Scan for the cell matching the given text and deliver its (x, y) coordinate at center. 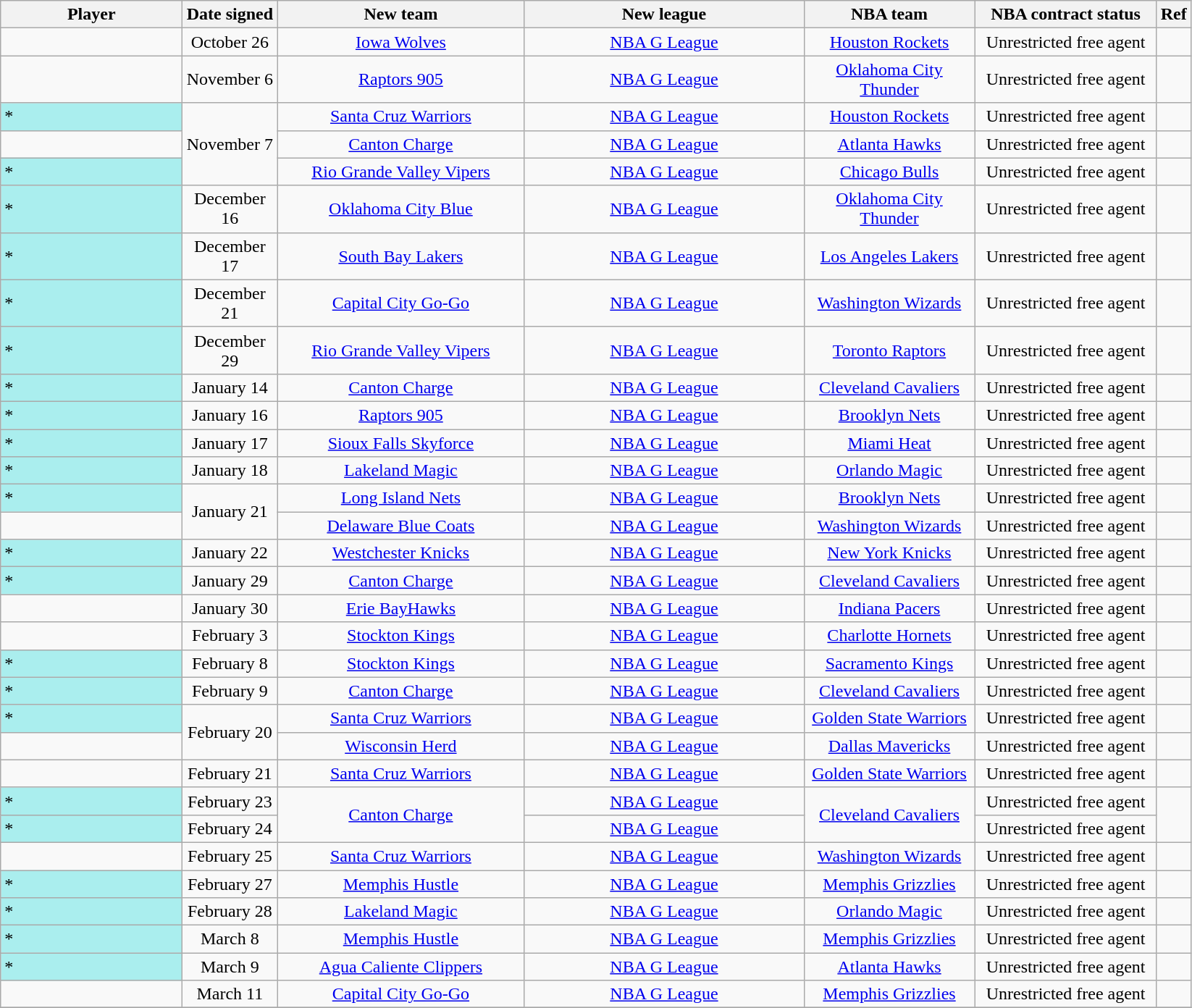
January 30 (230, 608)
October 26 (230, 42)
January 14 (230, 387)
February 28 (230, 912)
March 8 (230, 939)
January 29 (230, 581)
January 21 (230, 512)
February 27 (230, 884)
New team (401, 14)
New York Knicks (889, 553)
Indiana Pacers (889, 608)
Delaware Blue Coats (401, 526)
February 8 (230, 663)
Dallas Mavericks (889, 746)
Sacramento Kings (889, 663)
February 20 (230, 732)
Los Angeles Lakers (889, 256)
January 16 (230, 415)
Sioux Falls Skyforce (401, 442)
Long Island Nets (401, 498)
Wisconsin Herd (401, 746)
Agua Caliente Clippers (401, 967)
New league (664, 14)
February 23 (230, 801)
March 9 (230, 967)
NBA contract status (1066, 14)
Oklahoma City Blue (401, 209)
December 21 (230, 303)
Chicago Bulls (889, 172)
Toronto Raptors (889, 350)
South Bay Lakers (401, 256)
Erie BayHawks (401, 608)
February 9 (230, 691)
Iowa Wolves (401, 42)
December 17 (230, 256)
December 16 (230, 209)
Ref (1173, 14)
Date signed (230, 14)
Westchester Knicks (401, 553)
November 7 (230, 144)
February 24 (230, 828)
February 25 (230, 856)
January 18 (230, 471)
November 6 (230, 80)
January 22 (230, 553)
Charlotte Hornets (889, 636)
Miami Heat (889, 442)
December 29 (230, 350)
NBA team (889, 14)
February 3 (230, 636)
Player (91, 14)
March 11 (230, 994)
February 21 (230, 773)
January 17 (230, 442)
